Search for the cell housing the specified text and yield its (X, Y) center coordinate. 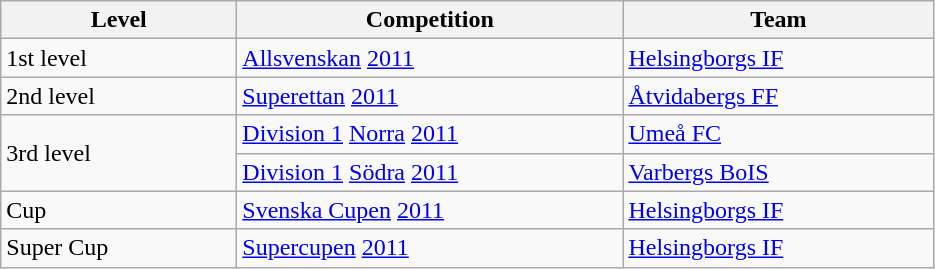
Division 1 Norra 2011 (430, 134)
3rd level (119, 153)
Division 1 Södra 2011 (430, 172)
Super Cup (119, 248)
Åtvidabergs FF (778, 96)
Competition (430, 20)
Cup (119, 210)
Level (119, 20)
1st level (119, 58)
Superettan 2011 (430, 96)
Allsvenskan 2011 (430, 58)
Supercupen 2011 (430, 248)
Varbergs BoIS (778, 172)
2nd level (119, 96)
Umeå FC (778, 134)
Team (778, 20)
Svenska Cupen 2011 (430, 210)
